Pinpoint the cell where the given text exists, returning its (X, Y) midpoint coordinate. 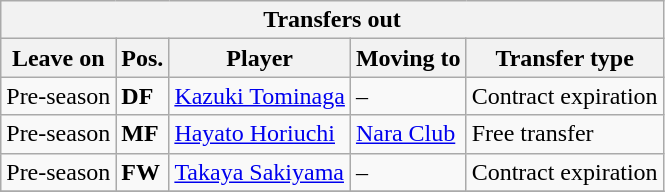
Kazuki Tominaga (260, 96)
MF (142, 134)
Transfers out (332, 20)
Takaya Sakiyama (260, 172)
Hayato Horiuchi (260, 134)
Nara Club (408, 134)
Free transfer (564, 134)
DF (142, 96)
Moving to (408, 58)
Player (260, 58)
Leave on (58, 58)
Transfer type (564, 58)
Pos. (142, 58)
FW (142, 172)
